Identify which cell holds the provided text, then report its (x, y) central coordinate. 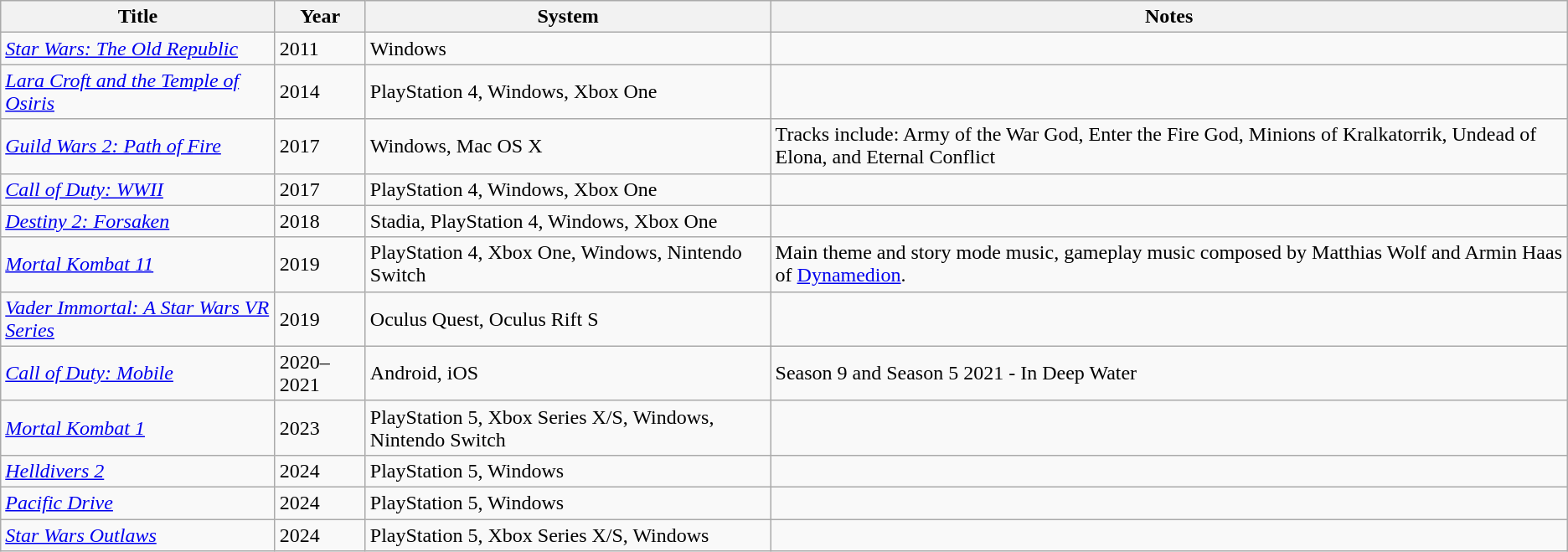
System (568, 17)
2020–2021 (320, 374)
Windows, Mac OS X (568, 146)
2023 (320, 427)
Mortal Kombat 1 (137, 427)
Tracks include: Army of the War God, Enter the Fire God, Minions of Kralkatorrik, Undead of Elona, and Eternal Conflict (1169, 146)
Windows (568, 49)
Call of Duty: WWII (137, 189)
PlayStation 4, Xbox One, Windows, Nintendo Switch (568, 265)
PlayStation 5, Xbox Series X/S, Windows, Nintendo Switch (568, 427)
Mortal Kombat 11 (137, 265)
2018 (320, 221)
Star Wars: The Old Republic (137, 49)
Main theme and story mode music, gameplay music composed by Matthias Wolf and Armin Haas of Dynamedion. (1169, 265)
Stadia, PlayStation 4, Windows, Xbox One (568, 221)
Notes (1169, 17)
PlayStation 5, Xbox Series X/S, Windows (568, 535)
Call of Duty: Mobile (137, 374)
Android, iOS (568, 374)
Title (137, 17)
Year (320, 17)
Helldivers 2 (137, 471)
Lara Croft and the Temple of Osiris (137, 92)
2011 (320, 49)
Pacific Drive (137, 503)
Destiny 2: Forsaken (137, 221)
2014 (320, 92)
Oculus Quest, Oculus Rift S (568, 318)
Vader Immortal: A Star Wars VR Series (137, 318)
Star Wars Outlaws (137, 535)
Guild Wars 2: Path of Fire (137, 146)
Season 9 and Season 5 2021 - In Deep Water (1169, 374)
